Return (x, y) of the center of cell containing provided text 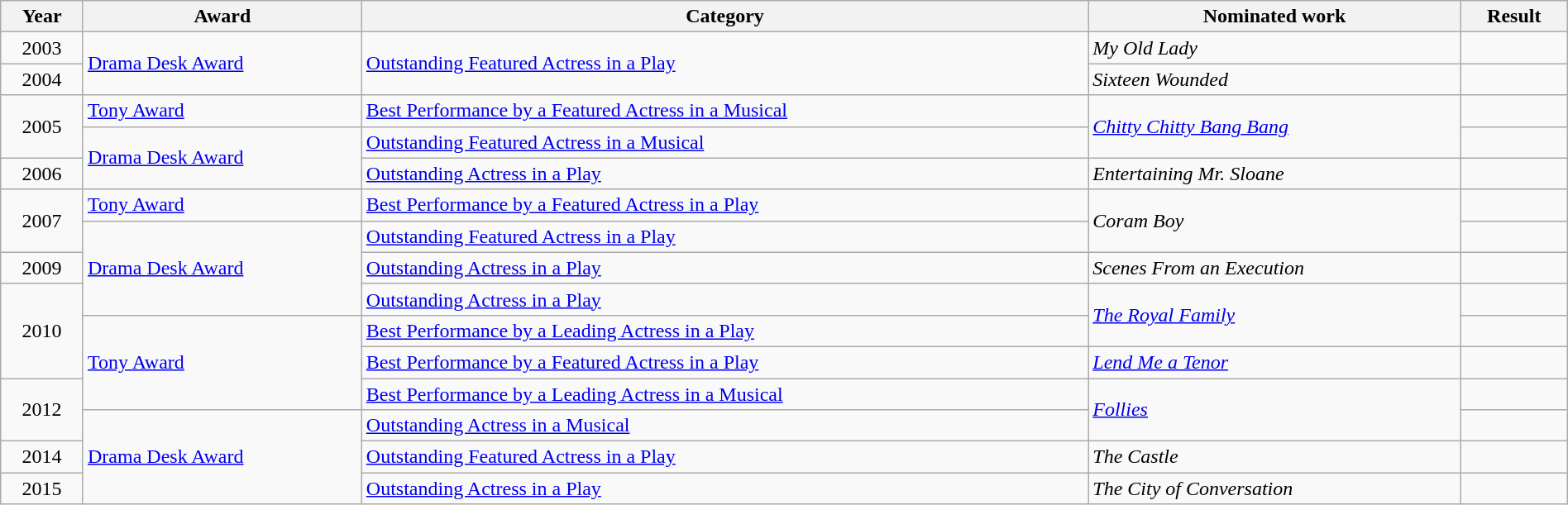
The Royal Family (1274, 315)
Best Performance by a Leading Actress in a Play (724, 331)
2012 (42, 410)
2010 (42, 331)
Lend Me a Tenor (1274, 362)
2006 (42, 174)
The City of Conversation (1274, 488)
2009 (42, 268)
Outstanding Featured Actress in a Musical (724, 142)
Result (1513, 17)
Best Performance by a Leading Actress in a Musical (724, 394)
Follies (1274, 410)
2004 (42, 79)
Nominated work (1274, 17)
Award (222, 17)
The Castle (1274, 457)
2005 (42, 126)
2003 (42, 48)
2015 (42, 488)
Sixteen Wounded (1274, 79)
2014 (42, 457)
Year (42, 17)
Scenes From an Execution (1274, 268)
Entertaining Mr. Sloane (1274, 174)
My Old Lady (1274, 48)
Best Performance by a Featured Actress in a Musical (724, 111)
2007 (42, 221)
Chitty Chitty Bang Bang (1274, 126)
Category (724, 17)
Coram Boy (1274, 221)
Outstanding Actress in a Musical (724, 426)
